Determine the (X, Y) coordinate at the center of the cell enclosing the given text.  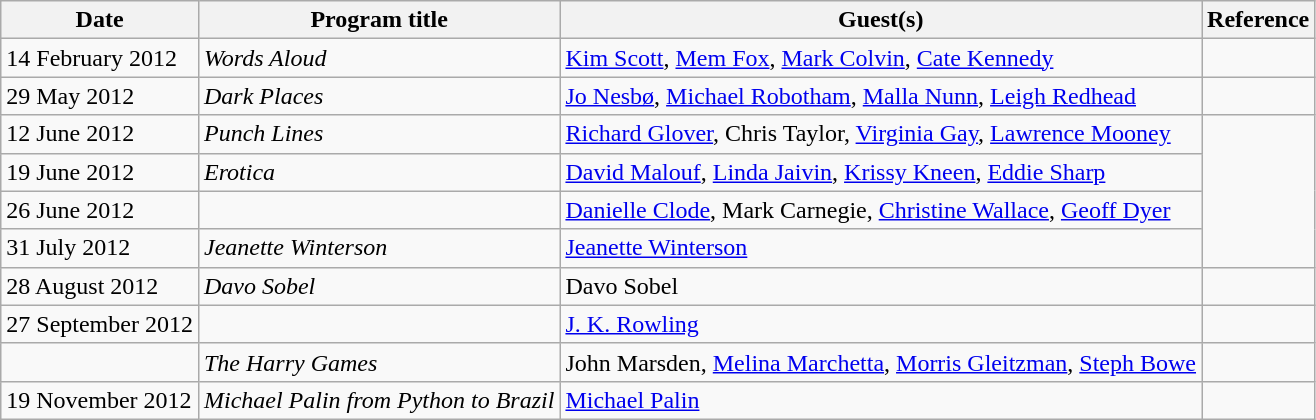
Reference (1258, 20)
12 June 2012 (100, 134)
14 February 2012 (100, 58)
Danielle Clode, Mark Carnegie, Christine Wallace, Geoff Dyer (881, 210)
27 September 2012 (100, 324)
26 June 2012 (100, 210)
Punch Lines (378, 134)
29 May 2012 (100, 96)
Words Aloud (378, 58)
Dark Places (378, 96)
Michael Palin from Python to Brazil (378, 400)
The Harry Games (378, 362)
John Marsden, Melina Marchetta, Morris Gleitzman, Steph Bowe (881, 362)
Erotica (378, 172)
Michael Palin (881, 400)
Date (100, 20)
Kim Scott, Mem Fox, Mark Colvin, Cate Kennedy (881, 58)
Program title (378, 20)
Jo Nesbø, Michael Robotham, Malla Nunn, Leigh Redhead (881, 96)
28 August 2012 (100, 286)
Guest(s) (881, 20)
19 June 2012 (100, 172)
Richard Glover, Chris Taylor, Virginia Gay, Lawrence Mooney (881, 134)
J. K. Rowling (881, 324)
19 November 2012 (100, 400)
David Malouf, Linda Jaivin, Krissy Kneen, Eddie Sharp (881, 172)
31 July 2012 (100, 248)
